Return the (X, Y) coordinate for the center point of the cell that contains the specified text.  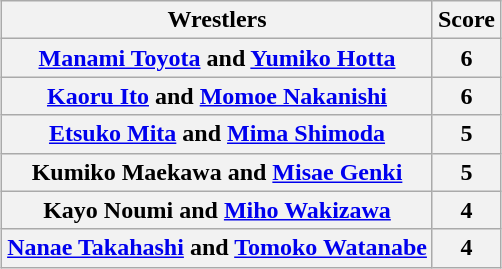
Score (466, 20)
Kayo Noumi and Miho Wakizawa (218, 210)
Kaoru Ito and Momoe Nakanishi (218, 96)
Manami Toyota and Yumiko Hotta (218, 58)
Nanae Takahashi and Tomoko Watanabe (218, 248)
Etsuko Mita and Mima Shimoda (218, 134)
Wrestlers (218, 20)
Kumiko Maekawa and Misae Genki (218, 172)
